Locate the cell with the specified text and output its [x, y] center coordinate. 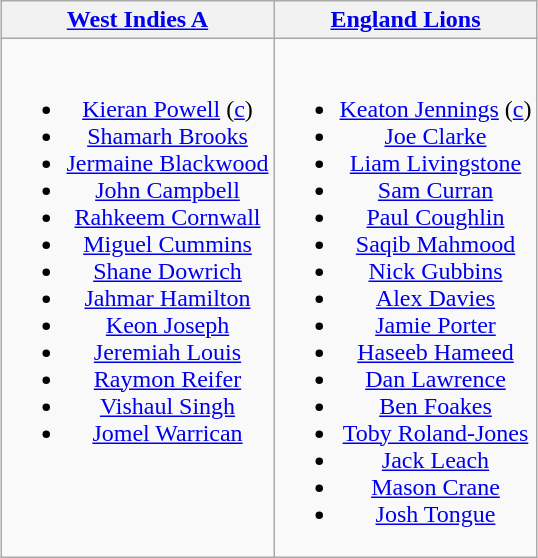
England Lions [406, 20]
West Indies A [138, 20]
